Pinpoint the cell where the given text exists, returning its [x, y] midpoint coordinate. 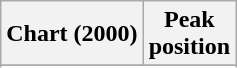
Chart (2000) [72, 34]
Peakposition [189, 34]
